Provide the (x, y) coordinate of the cell's center where the given text is located.  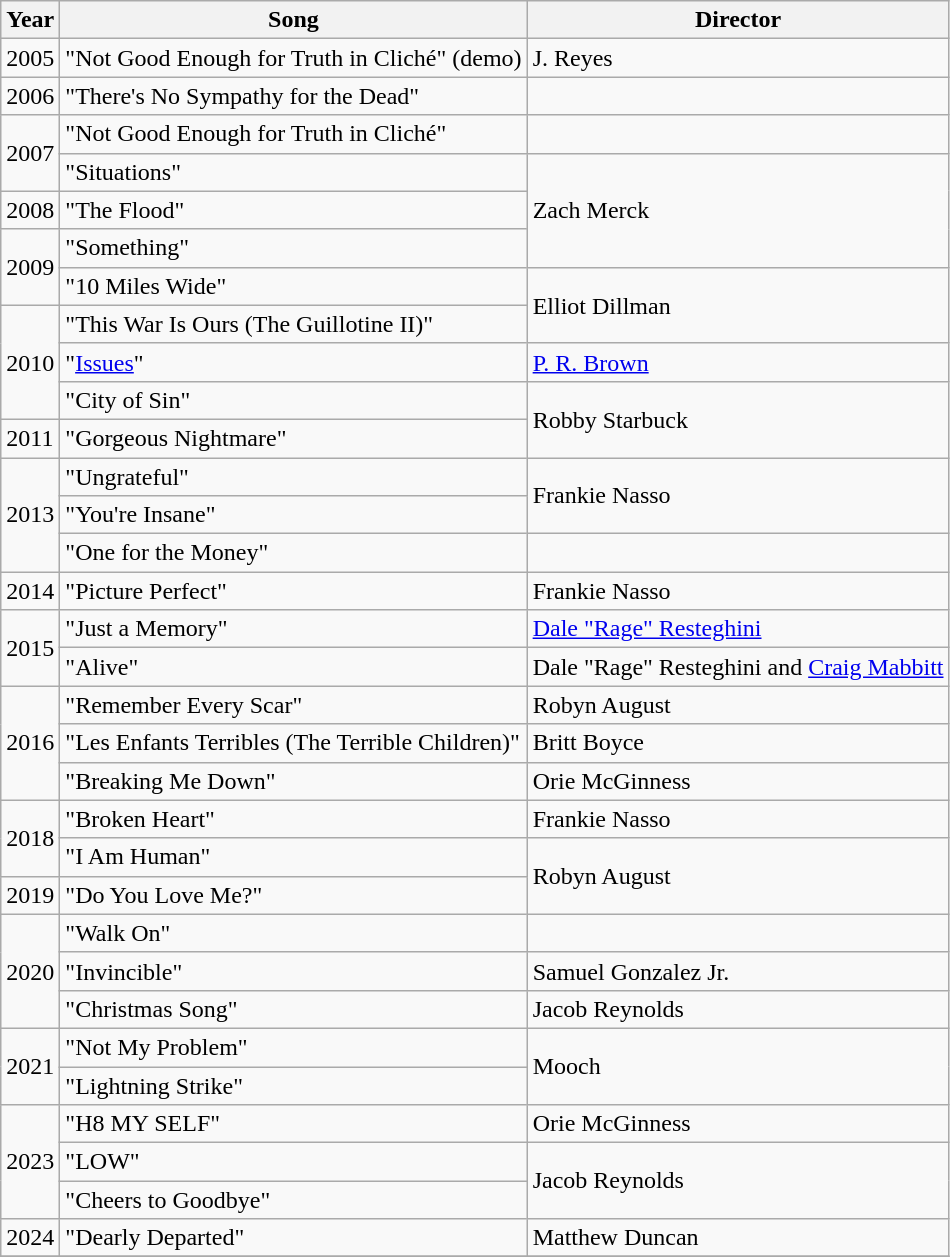
Year (30, 20)
P. R. Brown (738, 362)
"Not My Problem" (294, 1047)
"Just a Memory" (294, 629)
2024 (30, 1238)
"Invincible" (294, 971)
"Gorgeous Nightmare" (294, 438)
2006 (30, 96)
"Broken Heart" (294, 819)
2015 (30, 648)
2023 (30, 1162)
"Alive" (294, 667)
"Cheers to Goodbye" (294, 1200)
"H8 MY SELF" (294, 1124)
2011 (30, 438)
Matthew Duncan (738, 1238)
"Christmas Song" (294, 1009)
"Something" (294, 248)
"Not Good Enough for Truth in Cliché" (demo) (294, 58)
"There's No Sympathy for the Dead" (294, 96)
"Breaking Me Down" (294, 781)
2010 (30, 362)
"Lightning Strike" (294, 1085)
"Issues" (294, 362)
Zach Merck (738, 210)
"Remember Every Scar" (294, 705)
"Dearly Departed" (294, 1238)
Robby Starbuck (738, 419)
Dale "Rage" Resteghini (738, 629)
"Les Enfants Terribles (The Terrible Children)" (294, 743)
2014 (30, 591)
"LOW" (294, 1162)
2016 (30, 743)
Dale "Rage" Resteghini and Craig Mabbitt (738, 667)
"Not Good Enough for Truth in Cliché" (294, 134)
"One for the Money" (294, 553)
"You're Insane" (294, 515)
2005 (30, 58)
Mooch (738, 1066)
"Picture Perfect" (294, 591)
"Situations" (294, 172)
Elliot Dillman (738, 305)
"I Am Human" (294, 857)
2021 (30, 1066)
Song (294, 20)
"City of Sin" (294, 400)
Director (738, 20)
J. Reyes (738, 58)
"Ungrateful" (294, 477)
2009 (30, 267)
Britt Boyce (738, 743)
2007 (30, 153)
Samuel Gonzalez Jr. (738, 971)
2013 (30, 515)
"This War Is Ours (The Guillotine II)" (294, 324)
"Do You Love Me?" (294, 895)
2019 (30, 895)
"The Flood" (294, 210)
2018 (30, 838)
"10 Miles Wide" (294, 286)
"Walk On" (294, 933)
2008 (30, 210)
2020 (30, 971)
